Locate the cell with the specified text and output its (X, Y) center coordinate. 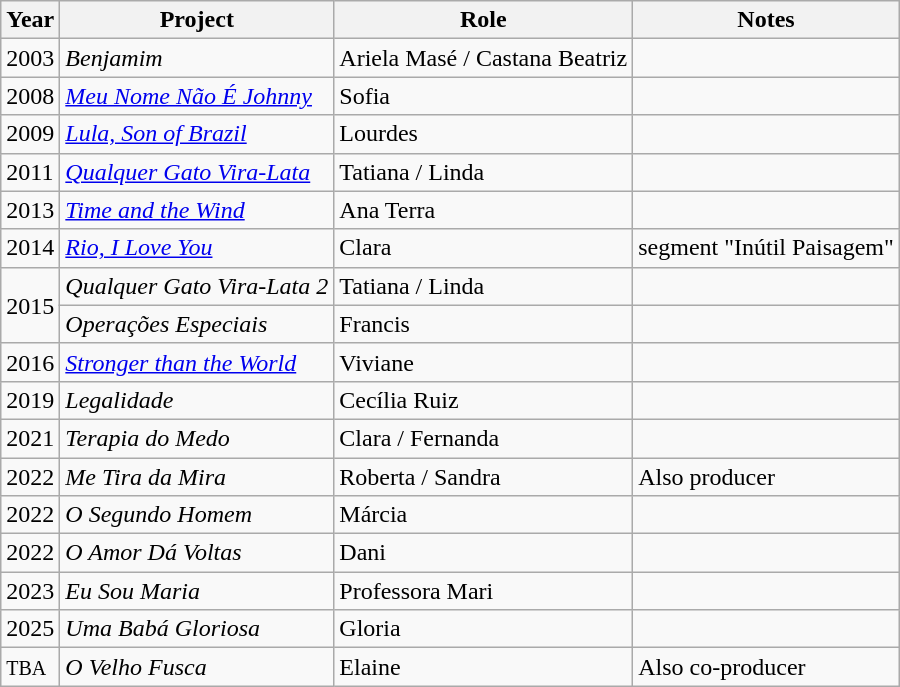
Francis (484, 324)
Elaine (484, 667)
Viviane (484, 362)
Project (197, 20)
Clara (484, 248)
Márcia (484, 515)
Operações Especiais (197, 324)
2008 (30, 96)
Eu Sou Maria (197, 591)
Legalidade (197, 400)
Sofia (484, 96)
2023 (30, 591)
2025 (30, 629)
2014 (30, 248)
Ariela Masé / Castana Beatriz (484, 58)
Also co-producer (766, 667)
Qualquer Gato Vira-Lata (197, 172)
2019 (30, 400)
Gloria (484, 629)
Clara / Fernanda (484, 438)
Terapia do Medo (197, 438)
2003 (30, 58)
Ana Terra (484, 210)
2013 (30, 210)
Lourdes (484, 134)
Professora Mari (484, 591)
Roberta / Sandra (484, 477)
2015 (30, 305)
Cecília Ruiz (484, 400)
Notes (766, 20)
Dani (484, 553)
Year (30, 20)
Qualquer Gato Vira-Lata 2 (197, 286)
Rio, I Love You (197, 248)
Lula, Son of Brazil (197, 134)
Also producer (766, 477)
Time and the Wind (197, 210)
O Segundo Homem (197, 515)
2011 (30, 172)
Me Tira da Mira (197, 477)
2021 (30, 438)
Benjamim (197, 58)
segment "Inútil Paisagem" (766, 248)
Role (484, 20)
2009 (30, 134)
TBA (30, 667)
Stronger than the World (197, 362)
O Velho Fusca (197, 667)
O Amor Dá Voltas (197, 553)
Meu Nome Não É Johnny (197, 96)
Uma Babá Gloriosa (197, 629)
2016 (30, 362)
